Find where the given text appears and provide that cell's center as [x, y] coordinate. 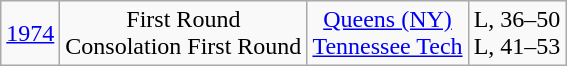
Queens (NY)Tennessee Tech [388, 34]
First RoundConsolation First Round [184, 34]
L, 36–50L, 41–53 [517, 34]
1974 [30, 34]
